Scan for the cell matching the given text and deliver its [X, Y] coordinate at center. 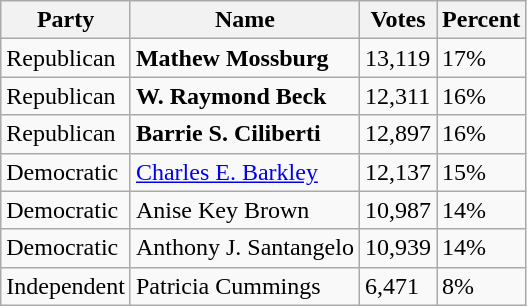
12,137 [398, 172]
Party [66, 20]
Patricia Cummings [244, 286]
8% [482, 286]
13,119 [398, 58]
Independent [66, 286]
Anthony J. Santangelo [244, 248]
Anise Key Brown [244, 210]
W. Raymond Beck [244, 96]
12,897 [398, 134]
Barrie S. Ciliberti [244, 134]
Votes [398, 20]
17% [482, 58]
Percent [482, 20]
Charles E. Barkley [244, 172]
10,987 [398, 210]
10,939 [398, 248]
15% [482, 172]
12,311 [398, 96]
6,471 [398, 286]
Mathew Mossburg [244, 58]
Name [244, 20]
